Capture the cell that displays the provided text and extract its (x, y) central coordinate. 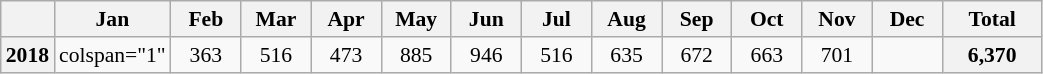
Sep (697, 19)
Dec (907, 19)
Oct (767, 19)
Jun (486, 19)
colspan="1" (112, 55)
Jan (112, 19)
2018 (28, 55)
Apr (346, 19)
672 (697, 55)
Feb (206, 19)
Jul (556, 19)
363 (206, 55)
Mar (276, 19)
885 (416, 55)
May (416, 19)
Total (992, 19)
Nov (837, 19)
6,370 (992, 55)
946 (486, 55)
Aug (626, 19)
473 (346, 55)
663 (767, 55)
701 (837, 55)
635 (626, 55)
